Extract the [X, Y] coordinate from the center of the cell holding the provided text.  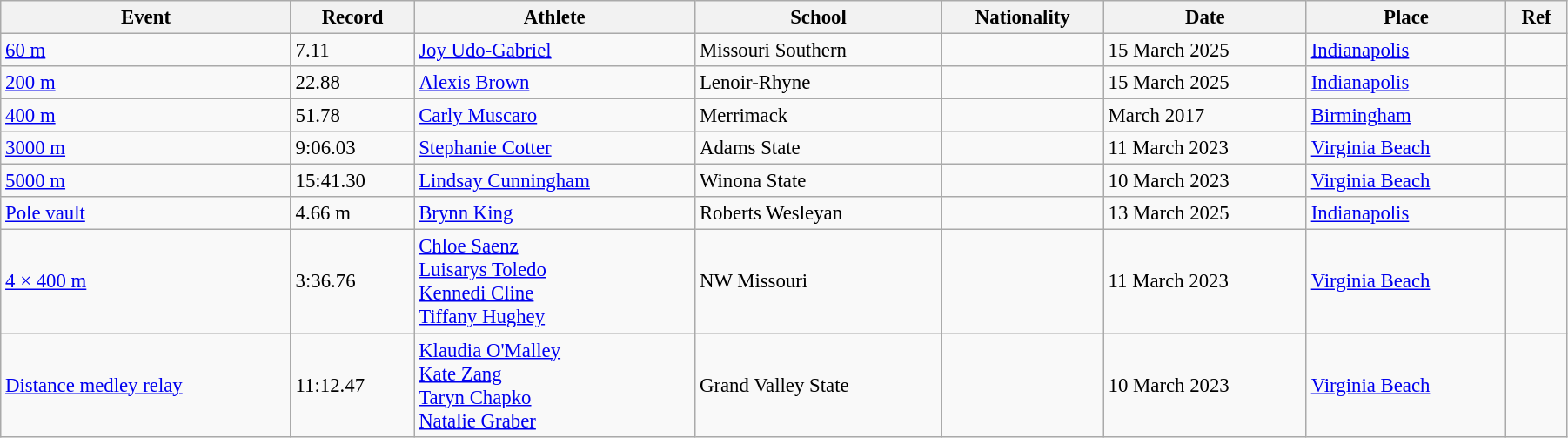
Distance medley relay [146, 385]
9:06.03 [352, 148]
Grand Valley State [819, 385]
200 m [146, 83]
Brynn King [555, 213]
Adams State [819, 148]
51.78 [352, 116]
11:12.47 [352, 385]
Athlete [555, 17]
Record [352, 17]
Event [146, 17]
7.11 [352, 51]
Stephanie Cotter [555, 148]
Klaudia O'MalleyKate ZangTaryn ChapkoNatalie Graber [555, 385]
3000 m [146, 148]
Winona State [819, 181]
15:41.30 [352, 181]
3:36.76 [352, 282]
Chloe SaenzLuisarys ToledoKennedi ClineTiffany Hughey [555, 282]
Alexis Brown [555, 83]
Lenoir-Rhyne [819, 83]
Place [1406, 17]
Roberts Wesleyan [819, 213]
Birmingham [1406, 116]
March 2017 [1204, 116]
13 March 2025 [1204, 213]
22.88 [352, 83]
Joy Udo-Gabriel [555, 51]
5000 m [146, 181]
4 × 400 m [146, 282]
Pole vault [146, 213]
School [819, 17]
NW Missouri [819, 282]
60 m [146, 51]
Merrimack [819, 116]
Date [1204, 17]
Nationality [1022, 17]
Carly Muscaro [555, 116]
Ref [1537, 17]
Lindsay Cunningham [555, 181]
Missouri Southern [819, 51]
4.66 m [352, 213]
400 m [146, 116]
